Identify which cell holds the provided text, then report its (X, Y) central coordinate. 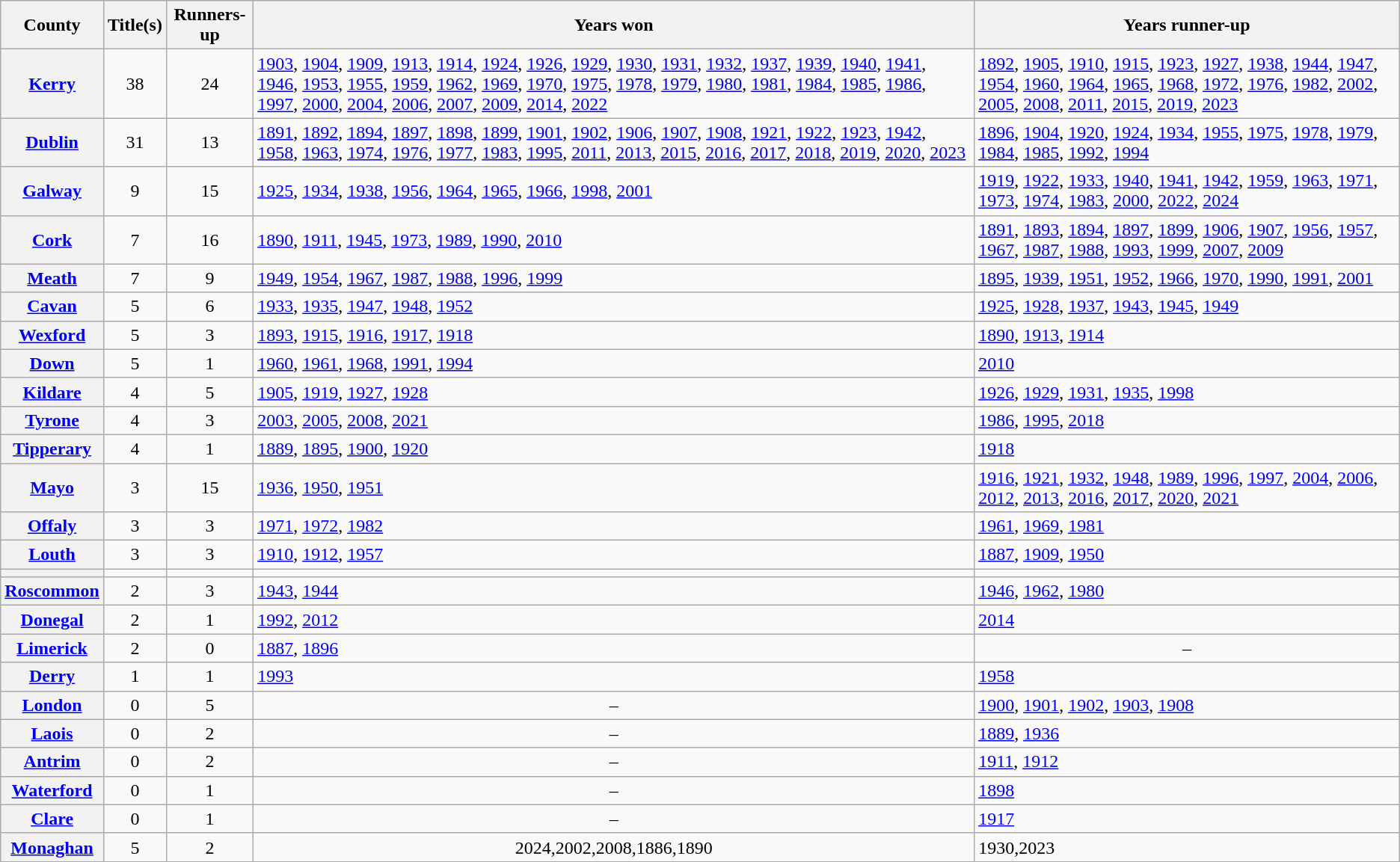
38 (135, 84)
1917 (1188, 819)
6 (209, 307)
24 (209, 84)
Limerick (52, 648)
2003, 2005, 2008, 2021 (614, 420)
Title(s) (135, 25)
Derry (52, 677)
1891, 1893, 1894, 1897, 1899, 1906, 1907, 1956, 1957, 1967, 1987, 1988, 1993, 1999, 2007, 2009 (1188, 239)
Down (52, 363)
Years runner-up (1188, 25)
1986, 1995, 2018 (1188, 420)
31 (135, 142)
1926, 1929, 1931, 1935, 1998 (1188, 392)
Kerry (52, 84)
1916, 1921, 1932, 1948, 1989, 1996, 1997, 2004, 2006, 2012, 2013, 2016, 2017, 2020, 2021 (1188, 487)
1993 (614, 677)
1890, 1913, 1914 (1188, 335)
Dublin (52, 142)
1925, 1934, 1938, 1956, 1964, 1965, 1966, 1998, 2001 (614, 191)
Tyrone (52, 420)
1889, 1936 (1188, 733)
1949, 1954, 1967, 1987, 1988, 1996, 1999 (614, 278)
1958 (1188, 677)
Years won (614, 25)
1992, 2012 (614, 620)
16 (209, 239)
Clare (52, 819)
Runners-up (209, 25)
Mayo (52, 487)
2024,2002,2008,1886,1890 (614, 847)
Cork (52, 239)
1925, 1928, 1937, 1943, 1945, 1949 (1188, 307)
Wexford (52, 335)
1911, 1912 (1188, 762)
1889, 1895, 1900, 1920 (614, 449)
Louth (52, 555)
1895, 1939, 1951, 1952, 1966, 1970, 1990, 1991, 2001 (1188, 278)
1893, 1915, 1916, 1917, 1918 (614, 335)
1918 (1188, 449)
Meath (52, 278)
County (52, 25)
1890, 1911, 1945, 1973, 1989, 1990, 2010 (614, 239)
Roscommon (52, 591)
1896, 1904, 1920, 1924, 1934, 1955, 1975, 1978, 1979, 1984, 1985, 1992, 1994 (1188, 142)
Cavan (52, 307)
2014 (1188, 620)
1919, 1922, 1933, 1940, 1941, 1942, 1959, 1963, 1971, 1973, 1974, 1983, 2000, 2022, 2024 (1188, 191)
Offaly (52, 526)
London (52, 705)
1905, 1919, 1927, 1928 (614, 392)
1898 (1188, 790)
1936, 1950, 1951 (614, 487)
1971, 1972, 1982 (614, 526)
Laois (52, 733)
1887, 1909, 1950 (1188, 555)
1933, 1935, 1947, 1948, 1952 (614, 307)
1892, 1905, 1910, 1915, 1923, 1927, 1938, 1944, 1947, 1954, 1960, 1964, 1965, 1968, 1972, 1976, 1982, 2002, 2005, 2008, 2011, 2015, 2019, 2023 (1188, 84)
1930,2023 (1188, 847)
Kildare (52, 392)
1960, 1961, 1968, 1991, 1994 (614, 363)
2010 (1188, 363)
1910, 1912, 1957 (614, 555)
1900, 1901, 1902, 1903, 1908 (1188, 705)
1943, 1944 (614, 591)
1946, 1962, 1980 (1188, 591)
Galway (52, 191)
Monaghan (52, 847)
Tipperary (52, 449)
13 (209, 142)
1961, 1969, 1981 (1188, 526)
Waterford (52, 790)
1887, 1896 (614, 648)
Antrim (52, 762)
Donegal (52, 620)
